Scan for the cell matching the given text and deliver its [x, y] coordinate at center. 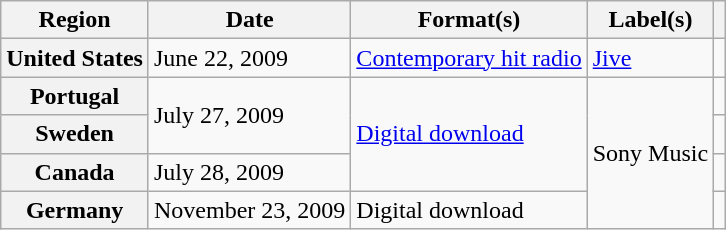
Region [75, 20]
Sweden [75, 134]
Format(s) [469, 20]
November 23, 2009 [249, 210]
Sony Music [650, 153]
Germany [75, 210]
Canada [75, 172]
Label(s) [650, 20]
Jive [650, 58]
Contemporary hit radio [469, 58]
July 27, 2009 [249, 115]
June 22, 2009 [249, 58]
July 28, 2009 [249, 172]
Date [249, 20]
Portugal [75, 96]
United States [75, 58]
